Detect which cell encompasses the target text, then output its (x, y) center coordinate. 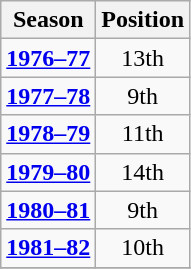
1979–80 (48, 172)
1978–79 (48, 134)
Position (143, 20)
1976–77 (48, 58)
11th (143, 134)
1980–81 (48, 210)
Season (48, 20)
10th (143, 248)
13th (143, 58)
1977–78 (48, 96)
1981–82 (48, 248)
14th (143, 172)
